From the cell containing the given text, extract its center point as (x, y) coordinate. 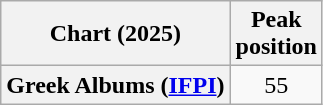
55 (276, 85)
Chart (2025) (116, 34)
Greek Albums (IFPI) (116, 85)
Peakposition (276, 34)
